For the text-containing cell, return its midpoint in (x, y) coordinate format. 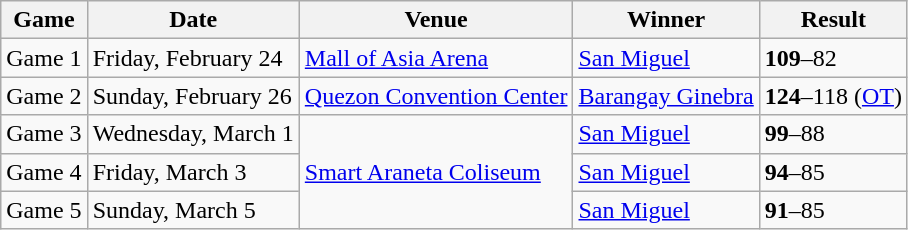
Smart Araneta Coliseum (436, 172)
Game (44, 20)
Quezon Convention Center (436, 96)
Game 2 (44, 96)
Date (193, 20)
Winner (666, 20)
Game 1 (44, 58)
99–88 (833, 134)
124–118 (OT) (833, 96)
Friday, February 24 (193, 58)
Game 5 (44, 210)
Game 3 (44, 134)
109–82 (833, 58)
91–85 (833, 210)
Sunday, March 5 (193, 210)
Venue (436, 20)
94–85 (833, 172)
Barangay Ginebra (666, 96)
Game 4 (44, 172)
Result (833, 20)
Friday, March 3 (193, 172)
Mall of Asia Arena (436, 58)
Wednesday, March 1 (193, 134)
Sunday, February 26 (193, 96)
